Pinpoint the cell where the given text exists, returning its [x, y] midpoint coordinate. 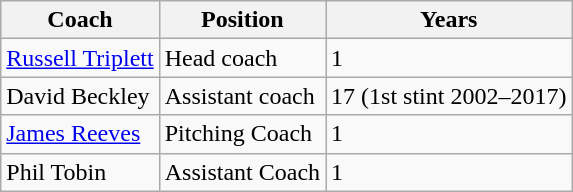
Phil Tobin [80, 172]
17 (1st stint 2002–2017) [449, 96]
Assistant Coach [242, 172]
Pitching Coach [242, 134]
Position [242, 20]
Years [449, 20]
Russell Triplett [80, 58]
Head coach [242, 58]
James Reeves [80, 134]
David Beckley [80, 96]
Coach [80, 20]
Assistant coach [242, 96]
